Return (X, Y) of the center of cell containing provided text 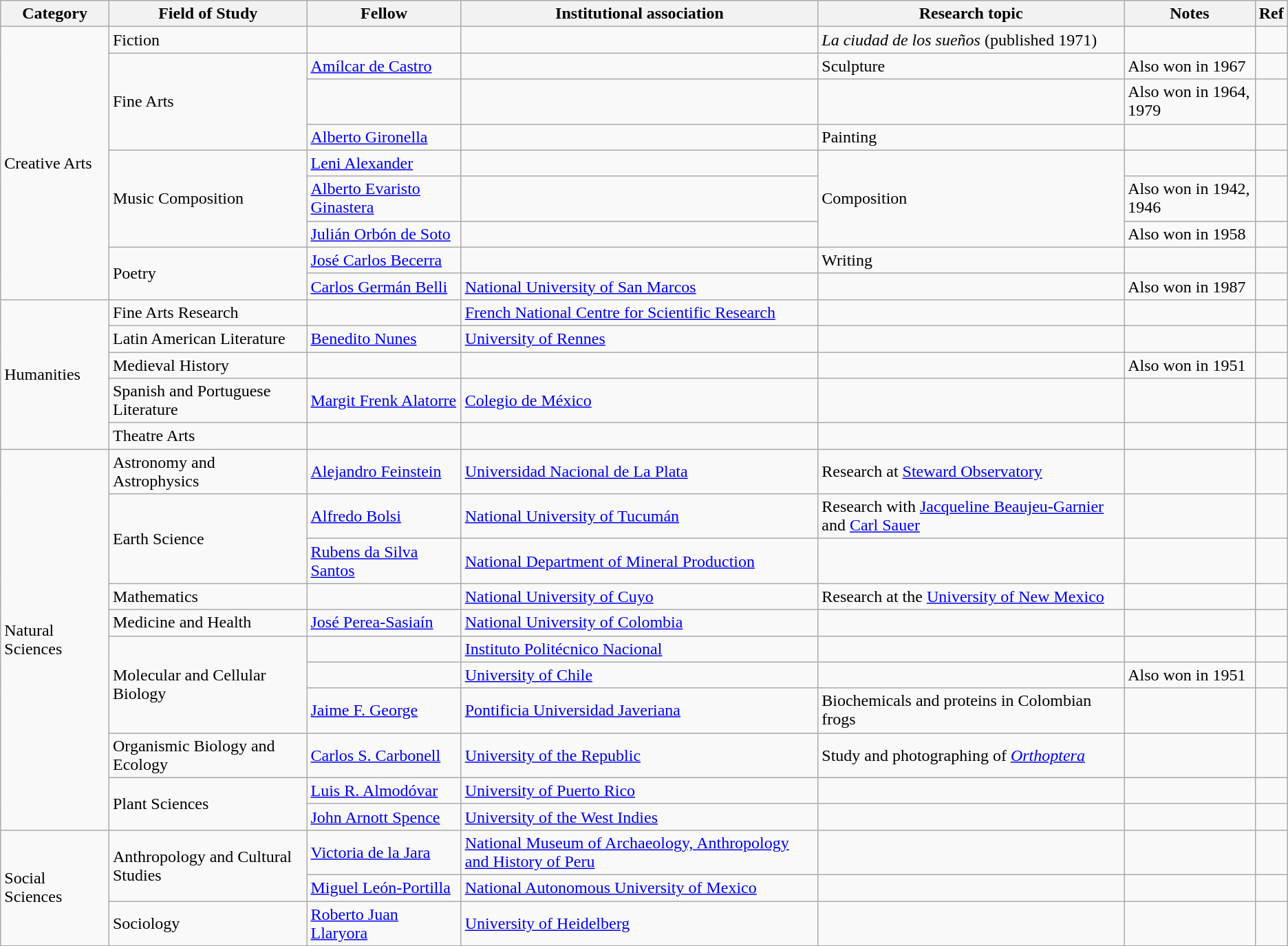
Biochemicals and proteins in Colombian frogs (972, 710)
Ref (1271, 14)
Margit Frenk Alatorre (384, 400)
Victoria de la Jara (384, 852)
Jaime F. George (384, 710)
Research topic (972, 14)
Fine Arts Research (208, 312)
La ciudad de los sueños (published 1971) (972, 40)
Roberto Juan Llaryora (384, 923)
Universidad Nacional de La Plata (640, 472)
Study and photographing of Orthoptera (972, 755)
Writing (972, 260)
Alfredo Bolsi (384, 516)
French National Centre for Scientific Research (640, 312)
Notes (1190, 14)
Also won in 1942, 1946 (1190, 198)
Poetry (208, 273)
Also won in 1967 (1190, 66)
Carlos S. Carbonell (384, 755)
Plant Sciences (208, 804)
Medieval History (208, 365)
National University of San Marcos (640, 286)
Luis R. Almodóvar (384, 791)
University of the West Indies (640, 817)
University of Chile (640, 675)
José Carlos Becerra (384, 260)
University of Heidelberg (640, 923)
Natural Sciences (55, 640)
Fellow (384, 14)
National University of Tucumán (640, 516)
National University of Colombia (640, 623)
Research at Steward Observatory (972, 472)
Latin American Literature (208, 338)
Pontificia Universidad Javeriana (640, 710)
Research at the University of New Mexico (972, 596)
Sociology (208, 923)
University of the Republic (640, 755)
José Perea-Sasiaín (384, 623)
National Autonomous University of Mexico (640, 888)
Fine Arts (208, 102)
Field of Study (208, 14)
Institutional association (640, 14)
Julián Orbón de Soto (384, 234)
Colegio de México (640, 400)
Amílcar de Castro (384, 66)
Humanities (55, 374)
University of Puerto Rico (640, 791)
Leni Alexander (384, 163)
Astronomy and Astrophysics (208, 472)
Medicine and Health (208, 623)
Alejandro Feinstein (384, 472)
Social Sciences (55, 888)
Category (55, 14)
Painting (972, 137)
Mathematics (208, 596)
Creative Arts (55, 164)
Instituto Politécnico Nacional (640, 649)
Benedito Nunes (384, 338)
Carlos Germán Belli (384, 286)
Rubens da Silva Santos (384, 561)
Anthropology and Cultural Studies (208, 866)
Composition (972, 198)
Molecular and Cellular Biology (208, 684)
National Department of Mineral Production (640, 561)
National Museum of Archaeology, Anthropology and History of Peru (640, 852)
Sculpture (972, 66)
Music Composition (208, 198)
Miguel León-Portilla (384, 888)
Spanish and Portuguese Literature (208, 400)
Theatre Arts (208, 436)
Research with Jacqueline Beaujeu-Garnier and Carl Sauer (972, 516)
Earth Science (208, 539)
University of Rennes (640, 338)
Also won in 1964, 1979 (1190, 102)
John Arnott Spence (384, 817)
National University of Cuyo (640, 596)
Also won in 1987 (1190, 286)
Alberto Gironella (384, 137)
Fiction (208, 40)
Also won in 1958 (1190, 234)
Organismic Biology and Ecology (208, 755)
Alberto Evaristo Ginastera (384, 198)
